For the text-containing cell, return its midpoint in (X, Y) coordinate format. 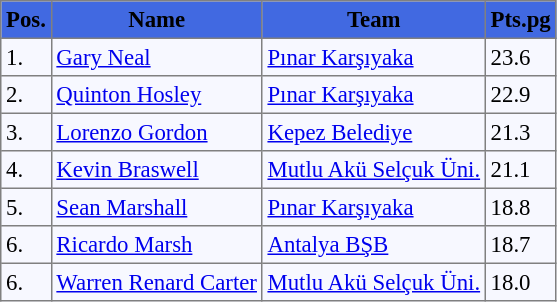
1. (26, 57)
Antalya BŞB (374, 245)
18.7 (520, 245)
21.3 (520, 132)
3. (26, 132)
Team (374, 20)
Lorenzo Gordon (156, 132)
Sean Marshall (156, 207)
21.1 (520, 170)
Ricardo Marsh (156, 245)
Kevin Braswell (156, 170)
Gary Neal (156, 57)
4. (26, 170)
23.6 (520, 57)
18.0 (520, 282)
5. (26, 207)
Quinton Hosley (156, 95)
Pos. (26, 20)
Warren Renard Carter (156, 282)
Kepez Belediye (374, 132)
18.8 (520, 207)
2. (26, 95)
22.9 (520, 95)
Name (156, 20)
Pts.pg (520, 20)
